Extract the [X, Y] coordinate from the center of the cell holding the provided text.  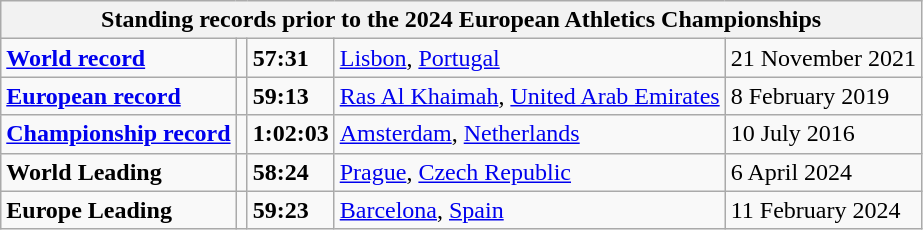
Europe Leading [118, 210]
59:23 [290, 210]
10 July 2016 [823, 134]
59:13 [290, 96]
Prague, Czech Republic [530, 172]
Amsterdam, Netherlands [530, 134]
1:02:03 [290, 134]
World Leading [118, 172]
6 April 2024 [823, 172]
11 February 2024 [823, 210]
World record [118, 58]
Ras Al Khaimah, United Arab Emirates [530, 96]
58:24 [290, 172]
57:31 [290, 58]
Championship record [118, 134]
8 February 2019 [823, 96]
European record [118, 96]
21 November 2021 [823, 58]
Standing records prior to the 2024 European Athletics Championships [462, 20]
Lisbon, Portugal [530, 58]
Barcelona, Spain [530, 210]
